Scan for the cell matching the given text and deliver its (x, y) coordinate at center. 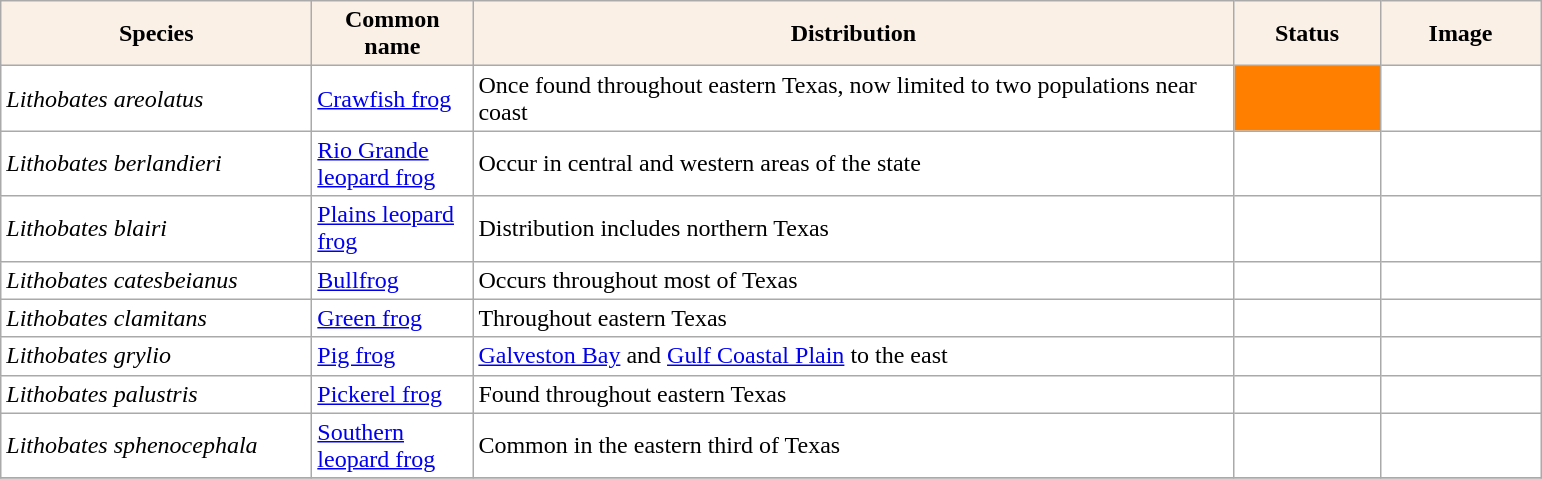
Occurs throughout most of Texas (854, 280)
Distribution includes northern Texas (854, 228)
Distribution (854, 34)
Species (156, 34)
Lithobates blairi (156, 228)
Common in the eastern third of Texas (854, 446)
Common name (392, 34)
Bullfrog (392, 280)
Southern leopard frog (392, 446)
Throughout eastern Texas (854, 318)
Image (1460, 34)
Crawfish frog (392, 98)
Galveston Bay and Gulf Coastal Plain to the east (854, 356)
Pig frog (392, 356)
Lithobates catesbeianus (156, 280)
Green frog (392, 318)
Status (1307, 34)
Lithobates clamitans (156, 318)
Occur in central and western areas of the state (854, 164)
Lithobates sphenocephala (156, 446)
Pickerel frog (392, 394)
Once found throughout eastern Texas, now limited to two populations near coast (854, 98)
Lithobates areolatus (156, 98)
Lithobates berlandieri (156, 164)
Plains leopard frog (392, 228)
Found throughout eastern Texas (854, 394)
Lithobates palustris (156, 394)
Rio Grande leopard frog (392, 164)
Lithobates grylio (156, 356)
